Output the [X, Y] coordinate of the center of the cell containing the given text.  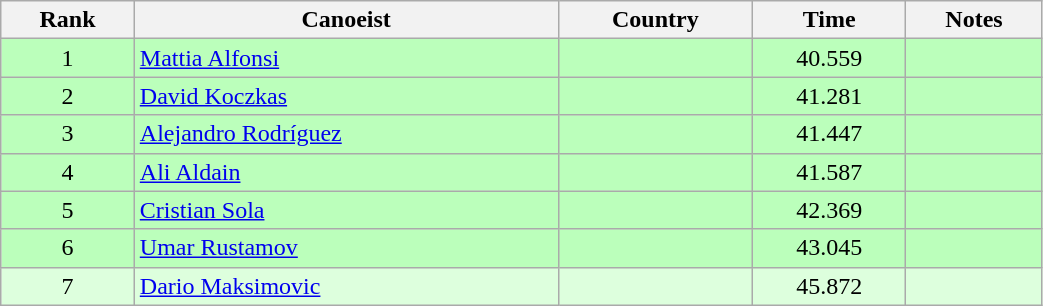
4 [68, 172]
Notes [974, 20]
40.559 [830, 58]
Mattia Alfonsi [346, 58]
Umar Rustamov [346, 248]
2 [68, 96]
Dario Maksimovic [346, 286]
43.045 [830, 248]
45.872 [830, 286]
Rank [68, 20]
41.587 [830, 172]
Country [655, 20]
Cristian Sola [346, 210]
Ali Aldain [346, 172]
Alejandro Rodríguez [346, 134]
Canoeist [346, 20]
41.281 [830, 96]
42.369 [830, 210]
7 [68, 286]
41.447 [830, 134]
5 [68, 210]
David Koczkas [346, 96]
3 [68, 134]
6 [68, 248]
Time [830, 20]
1 [68, 58]
